Extract the [X, Y] coordinate from the center of the cell holding the provided text.  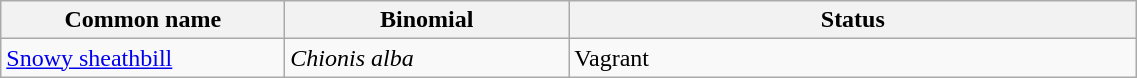
Chionis alba [427, 58]
Status [853, 20]
Vagrant [853, 58]
Snowy sheathbill [143, 58]
Binomial [427, 20]
Common name [143, 20]
